Return (X, Y) of the center of cell containing provided text 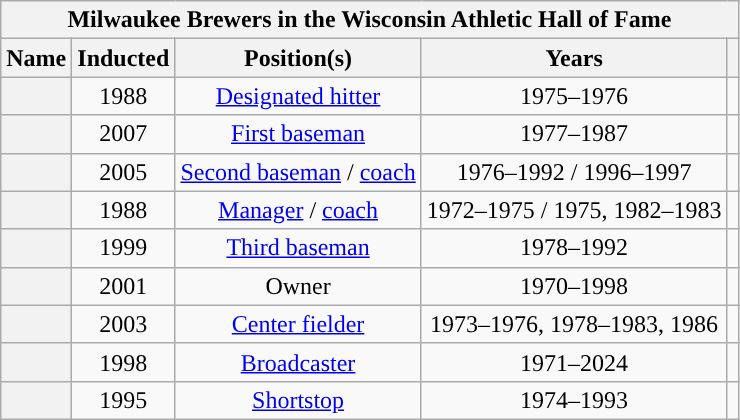
2007 (124, 134)
2003 (124, 324)
Name (36, 58)
Manager / coach (298, 210)
First baseman (298, 134)
Broadcaster (298, 362)
1970–1998 (574, 286)
Center fielder (298, 324)
Shortstop (298, 400)
1978–1992 (574, 248)
Inducted (124, 58)
1998 (124, 362)
Owner (298, 286)
1971–2024 (574, 362)
1975–1976 (574, 96)
1976–1992 / 1996–1997 (574, 172)
1972–1975 / 1975, 1982–1983 (574, 210)
2001 (124, 286)
2005 (124, 172)
Second baseman / coach (298, 172)
Position(s) (298, 58)
Years (574, 58)
1995 (124, 400)
Designated hitter (298, 96)
1977–1987 (574, 134)
1973–1976, 1978–1983, 1986 (574, 324)
1999 (124, 248)
Milwaukee Brewers in the Wisconsin Athletic Hall of Fame (370, 20)
1974–1993 (574, 400)
Third baseman (298, 248)
